Pinpoint the cell where the given text exists, returning its [X, Y] midpoint coordinate. 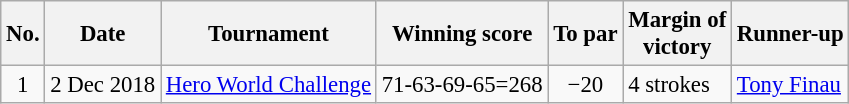
Runner-up [790, 34]
1 [23, 85]
Hero World Challenge [268, 85]
Winning score [462, 34]
Tony Finau [790, 85]
2 Dec 2018 [103, 85]
Date [103, 34]
4 strokes [678, 85]
Margin ofvictory [678, 34]
To par [586, 34]
71-63-69-65=268 [462, 85]
−20 [586, 85]
No. [23, 34]
Tournament [268, 34]
